Find where the given text appears and provide that cell's center as (x, y) coordinate. 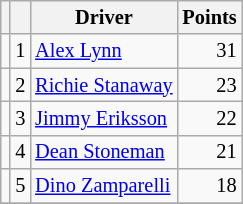
Dino Zamparelli (104, 186)
4 (20, 152)
2 (20, 85)
18 (210, 186)
31 (210, 51)
23 (210, 85)
Dean Stoneman (104, 152)
Richie Stanaway (104, 85)
3 (20, 118)
5 (20, 186)
1 (20, 51)
21 (210, 152)
Points (210, 17)
Jimmy Eriksson (104, 118)
22 (210, 118)
Driver (104, 17)
Alex Lynn (104, 51)
